Find where the given text appears and provide that cell's center as [x, y] coordinate. 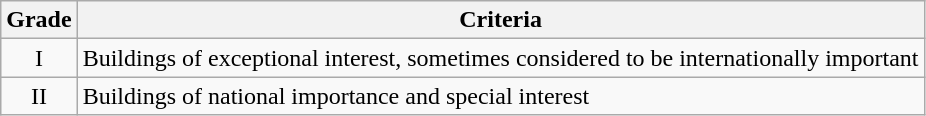
II [39, 96]
Criteria [500, 20]
Grade [39, 20]
Buildings of national importance and special interest [500, 96]
Buildings of exceptional interest, sometimes considered to be internationally important [500, 58]
I [39, 58]
